Identify which cell holds the provided text, then report its (X, Y) central coordinate. 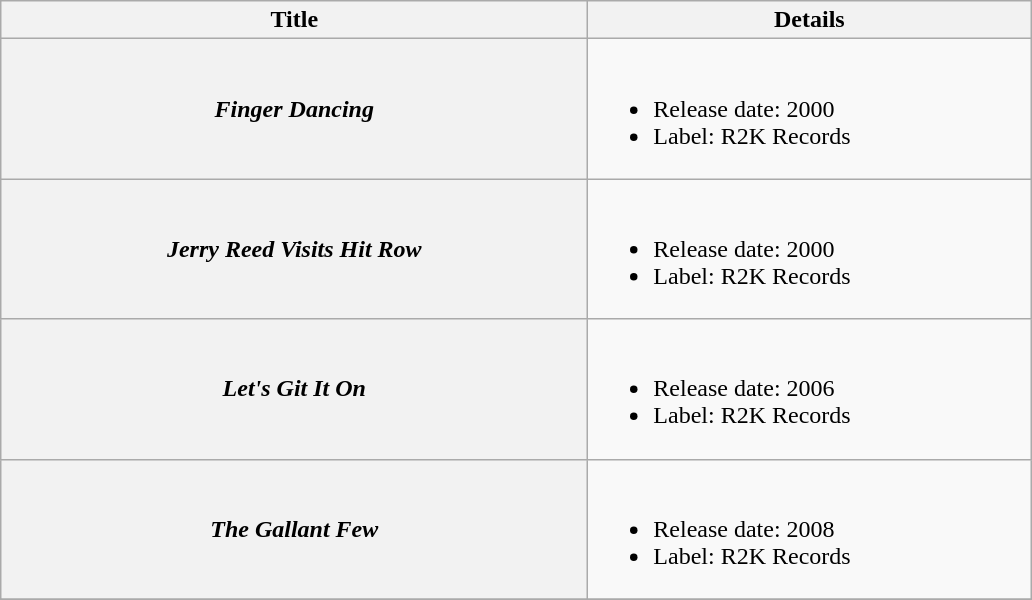
Title (294, 20)
Release date: 2006Label: R2K Records (810, 389)
Release date: 2008Label: R2K Records (810, 529)
Finger Dancing (294, 109)
The Gallant Few (294, 529)
Jerry Reed Visits Hit Row (294, 249)
Let's Git It On (294, 389)
Details (810, 20)
